For the text-containing cell, return its midpoint in [X, Y] coordinate format. 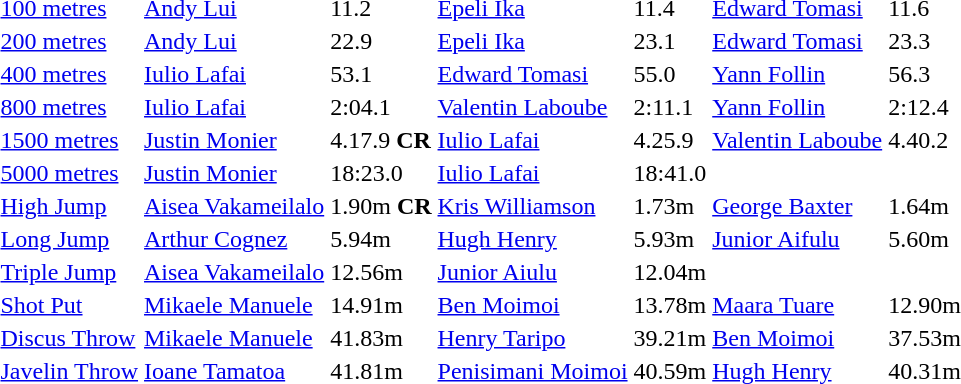
George Baxter [798, 206]
1.73m [670, 206]
5.93m [670, 239]
18:23.0 [381, 173]
1.90m CR [381, 206]
Epeli Ika [532, 41]
4.25.9 [670, 140]
41.83m [381, 338]
14.91m [381, 305]
53.1 [381, 74]
2:11.1 [670, 107]
39.21m [670, 338]
22.9 [381, 41]
Arthur Cognez [234, 239]
55.0 [670, 74]
Maara Tuare [798, 305]
13.78m [670, 305]
4.17.9 CR [381, 140]
Henry Taripo [532, 338]
23.1 [670, 41]
12.56m [381, 272]
Junior Aifulu [798, 239]
Kris Williamson [532, 206]
5.94m [381, 239]
Junior Aiulu [532, 272]
18:41.0 [670, 173]
Hugh Henry [532, 239]
Andy Lui [234, 41]
2:04.1 [381, 107]
12.04m [670, 272]
